Scan for the cell matching the given text and deliver its (x, y) coordinate at center. 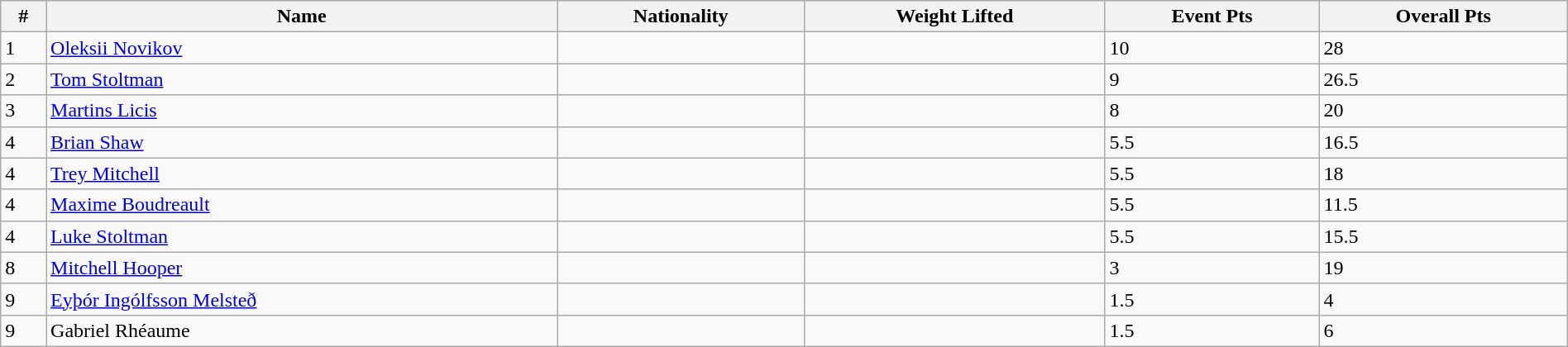
26.5 (1443, 79)
Weight Lifted (955, 17)
# (23, 17)
20 (1443, 111)
11.5 (1443, 205)
Tom Stoltman (302, 79)
Maxime Boudreault (302, 205)
Eyþór Ingólfsson Melsteð (302, 299)
Martins Licis (302, 111)
1 (23, 48)
16.5 (1443, 142)
Nationality (681, 17)
Luke Stoltman (302, 236)
10 (1212, 48)
Gabriel Rhéaume (302, 330)
28 (1443, 48)
Trey Mitchell (302, 173)
6 (1443, 330)
Name (302, 17)
2 (23, 79)
Event Pts (1212, 17)
19 (1443, 268)
Brian Shaw (302, 142)
Oleksii Novikov (302, 48)
Overall Pts (1443, 17)
18 (1443, 173)
15.5 (1443, 236)
Mitchell Hooper (302, 268)
